Determine the [x, y] coordinate at the center of the cell enclosing the given text.  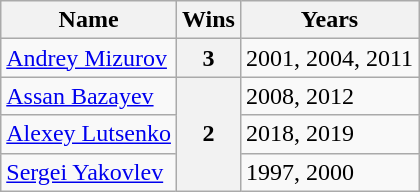
Wins [208, 20]
3 [208, 58]
Alexey Lutsenko [89, 134]
2 [208, 134]
Years [329, 20]
Sergei Yakovlev [89, 172]
2001, 2004, 2011 [329, 58]
2008, 2012 [329, 96]
1997, 2000 [329, 172]
2018, 2019 [329, 134]
Assan Bazayev [89, 96]
Name [89, 20]
Andrey Mizurov [89, 58]
